Determine the (x, y) coordinate at the center of the cell enclosing the given text.  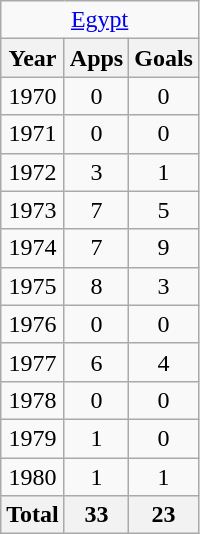
Total (33, 515)
9 (164, 248)
1973 (33, 210)
Egypt (100, 20)
Goals (164, 58)
1979 (33, 438)
1976 (33, 324)
1972 (33, 172)
8 (96, 286)
Year (33, 58)
1974 (33, 248)
1970 (33, 96)
1975 (33, 286)
5 (164, 210)
1971 (33, 134)
23 (164, 515)
4 (164, 362)
1978 (33, 400)
Apps (96, 58)
33 (96, 515)
1980 (33, 477)
6 (96, 362)
1977 (33, 362)
